Identify which cell holds the provided text, then report its [x, y] central coordinate. 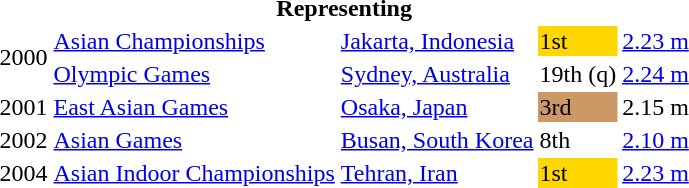
East Asian Games [194, 107]
Sydney, Australia [437, 74]
Asian Championships [194, 41]
3rd [578, 107]
Asian Games [194, 140]
19th (q) [578, 74]
Asian Indoor Championships [194, 173]
Olympic Games [194, 74]
Jakarta, Indonesia [437, 41]
Osaka, Japan [437, 107]
Tehran, Iran [437, 173]
8th [578, 140]
Busan, South Korea [437, 140]
